From the cell containing the given text, extract its center point as (X, Y) coordinate. 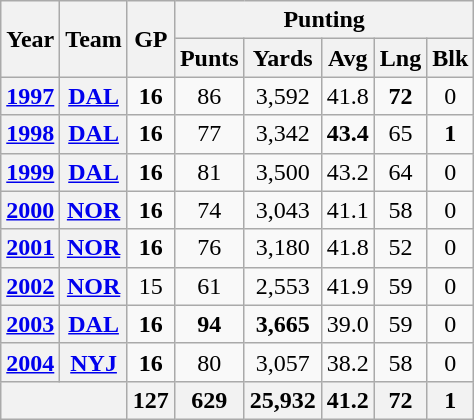
Blk (450, 58)
81 (209, 172)
Punting (324, 20)
41.2 (348, 400)
64 (400, 172)
74 (209, 210)
15 (150, 286)
3,500 (282, 172)
41.1 (348, 210)
41.9 (348, 286)
1998 (30, 134)
Yards (282, 58)
80 (209, 362)
Punts (209, 58)
2001 (30, 248)
94 (209, 324)
25,932 (282, 400)
3,180 (282, 248)
2002 (30, 286)
3,342 (282, 134)
2003 (30, 324)
3,043 (282, 210)
61 (209, 286)
43.2 (348, 172)
127 (150, 400)
Lng (400, 58)
2,553 (282, 286)
2000 (30, 210)
Avg (348, 58)
GP (150, 39)
Team (94, 39)
52 (400, 248)
76 (209, 248)
NYJ (94, 362)
65 (400, 134)
Year (30, 39)
1997 (30, 96)
39.0 (348, 324)
1999 (30, 172)
86 (209, 96)
629 (209, 400)
77 (209, 134)
3,057 (282, 362)
3,665 (282, 324)
3,592 (282, 96)
43.4 (348, 134)
2004 (30, 362)
38.2 (348, 362)
